For the text-containing cell, return its midpoint in [X, Y] coordinate format. 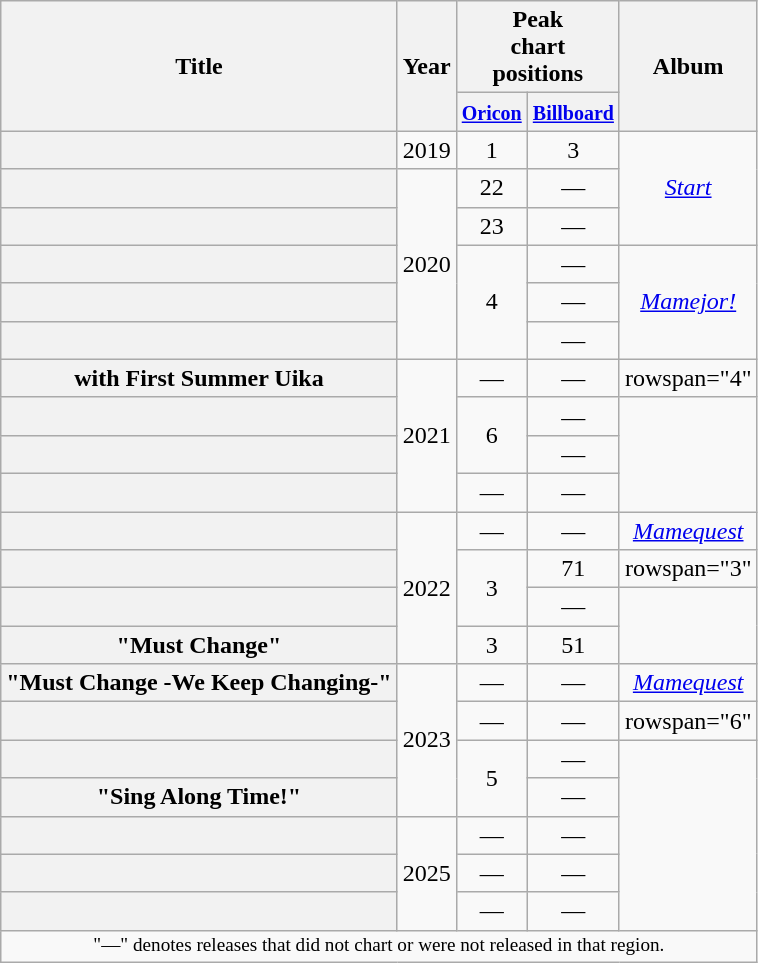
2025 [426, 873]
Billboard [573, 112]
6 [492, 435]
1 [492, 150]
rowspan="4" [688, 378]
Year [426, 66]
"Sing Along Time!" [199, 797]
rowspan="3" [688, 569]
Start [688, 188]
Title [199, 66]
2023 [426, 740]
"Must Change" [199, 645]
"—" denotes releases that did not chart or were not released in that region. [379, 946]
2021 [426, 435]
with First Summer Uika [199, 378]
Peak chart positions [538, 47]
Album [688, 66]
Mamejor! [688, 302]
23 [492, 226]
"Must Change -We Keep Changing-" [199, 683]
4 [492, 302]
51 [573, 645]
5 [492, 778]
2020 [426, 264]
71 [573, 569]
Oricon [492, 112]
22 [492, 188]
rowspan="6" [688, 721]
2022 [426, 588]
2019 [426, 150]
